Pinpoint the cell where the given text exists, returning its [X, Y] midpoint coordinate. 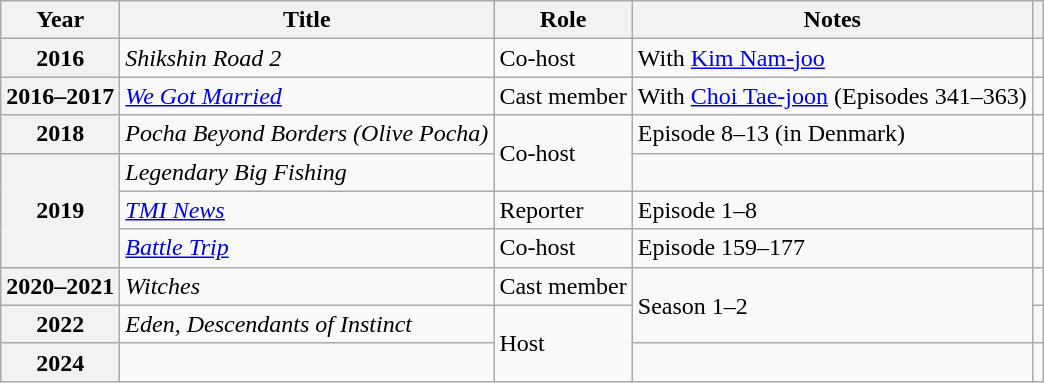
Year [60, 20]
Eden, Descendants of Instinct [307, 324]
Battle Trip [307, 248]
Witches [307, 286]
Shikshin Road 2 [307, 58]
2016–2017 [60, 96]
2016 [60, 58]
Episode 159–177 [832, 248]
We Got Married [307, 96]
2020–2021 [60, 286]
Episode 1–8 [832, 210]
Role [563, 20]
Season 1–2 [832, 305]
2022 [60, 324]
Host [563, 343]
2018 [60, 134]
Title [307, 20]
Pocha Beyond Borders (Olive Pocha) [307, 134]
Reporter [563, 210]
2024 [60, 362]
TMI News [307, 210]
Episode 8–13 (in Denmark) [832, 134]
Legendary Big Fishing [307, 172]
With Choi Tae-joon (Episodes 341–363) [832, 96]
2019 [60, 210]
Notes [832, 20]
With Kim Nam-joo [832, 58]
